For the text-containing cell, return its midpoint in [x, y] coordinate format. 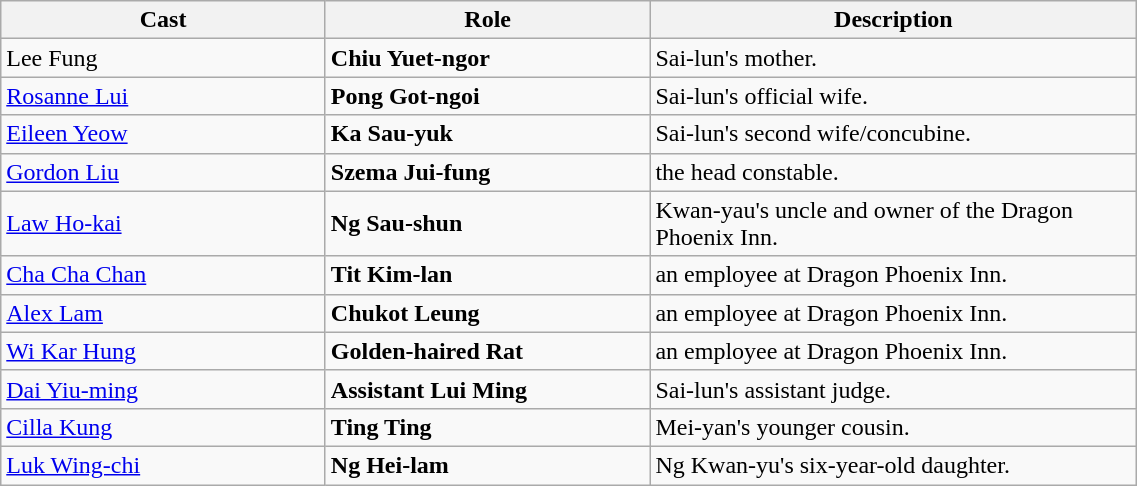
Sai-lun's official wife. [894, 96]
Lee Fung [164, 58]
Cha Cha Chan [164, 275]
Szema Jui-fung [488, 172]
Cilla Kung [164, 427]
Kwan-yau's uncle and owner of the Dragon Phoenix Inn. [894, 224]
Rosanne Lui [164, 96]
Eileen Yeow [164, 134]
Cast [164, 20]
Assistant Lui Ming [488, 389]
Luk Wing-chi [164, 465]
Dai Yiu-ming [164, 389]
Ng Sau-shun [488, 224]
Law Ho-kai [164, 224]
Golden-haired Rat [488, 351]
the head constable. [894, 172]
Ng Kwan-yu's six-year-old daughter. [894, 465]
Ng Hei-lam [488, 465]
Sai-lun's second wife/concubine. [894, 134]
Sai-lun's assistant judge. [894, 389]
Mei-yan's younger cousin. [894, 427]
Description [894, 20]
Pong Got-ngoi [488, 96]
Chukot Leung [488, 313]
Sai-lun's mother. [894, 58]
Gordon Liu [164, 172]
Alex Lam [164, 313]
Chiu Yuet-ngor [488, 58]
Ting Ting [488, 427]
Tit Kim-lan [488, 275]
Role [488, 20]
Wi Kar Hung [164, 351]
Ka Sau-yuk [488, 134]
